Provide the (x, y) coordinate of the cell's center where the given text is located.  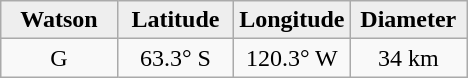
63.3° S (175, 58)
34 km (408, 58)
Diameter (408, 20)
Watson (59, 20)
Longitude (292, 20)
120.3° W (292, 58)
G (59, 58)
Latitude (175, 20)
